Locate the cell with the specified text and output its (x, y) center coordinate. 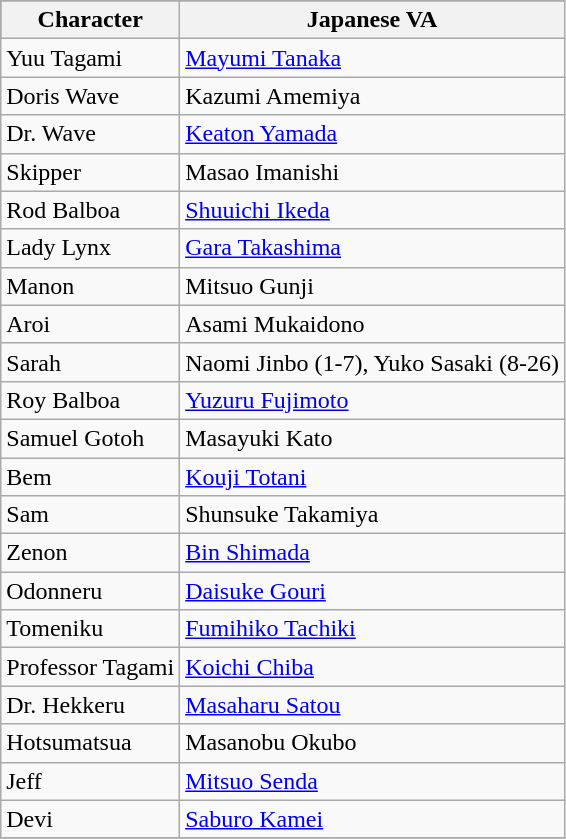
Masao Imanishi (372, 172)
Doris Wave (90, 96)
Zenon (90, 553)
Tomeniku (90, 629)
Asami Mukaidono (372, 324)
Mitsuo Senda (372, 781)
Shuuichi Ikeda (372, 210)
Lady Lynx (90, 248)
Fumihiko Tachiki (372, 629)
Daisuke Gouri (372, 591)
Manon (90, 286)
Sam (90, 515)
Yuu Tagami (90, 58)
Samuel Gotoh (90, 438)
Koichi Chiba (372, 667)
Roy Balboa (90, 400)
Gara Takashima (372, 248)
Dr. Wave (90, 134)
Japanese VA (372, 20)
Bem (90, 477)
Shunsuke Takamiya (372, 515)
Masanobu Okubo (372, 743)
Bin Shimada (372, 553)
Masaharu Satou (372, 705)
Mayumi Tanaka (372, 58)
Dr. Hekkeru (90, 705)
Kouji Totani (372, 477)
Devi (90, 819)
Odonneru (90, 591)
Skipper (90, 172)
Masayuki Kato (372, 438)
Naomi Jinbo (1-7), Yuko Sasaki (8-26) (372, 362)
Rod Balboa (90, 210)
Kazumi Amemiya (372, 96)
Character (90, 20)
Sarah (90, 362)
Yuzuru Fujimoto (372, 400)
Mitsuo Gunji (372, 286)
Aroi (90, 324)
Saburo Kamei (372, 819)
Jeff (90, 781)
Professor Tagami (90, 667)
Hotsumatsua (90, 743)
Keaton Yamada (372, 134)
